Pinpoint the cell where the given text exists, returning its [X, Y] midpoint coordinate. 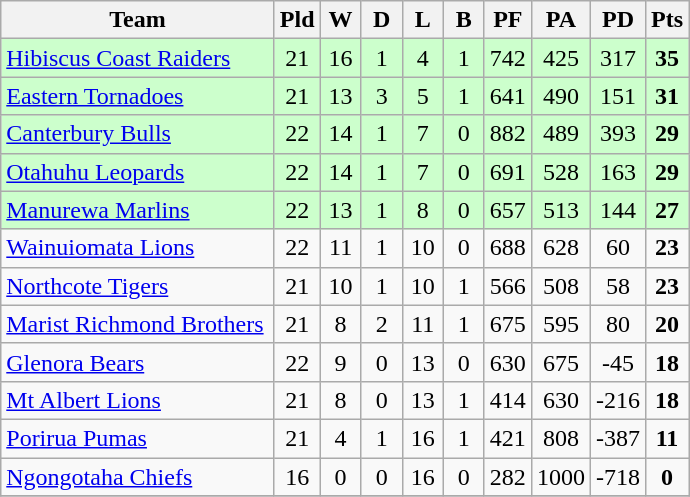
PA [560, 20]
425 [560, 58]
641 [508, 96]
L [422, 20]
421 [508, 438]
-718 [618, 477]
163 [618, 172]
Otahuhu Leopards [138, 172]
688 [508, 248]
2 [382, 324]
393 [618, 134]
151 [618, 96]
PF [508, 20]
Manurewa Marlins [138, 210]
20 [666, 324]
Porirua Pumas [138, 438]
1000 [560, 477]
508 [560, 286]
Pts [666, 20]
882 [508, 134]
58 [618, 286]
Glenora Bears [138, 362]
Hibiscus Coast Raiders [138, 58]
Northcote Tigers [138, 286]
D [382, 20]
27 [666, 210]
Mt Albert Lions [138, 400]
Pld [297, 20]
317 [618, 58]
9 [340, 362]
528 [560, 172]
691 [508, 172]
628 [560, 248]
657 [508, 210]
Eastern Tornadoes [138, 96]
3 [382, 96]
808 [560, 438]
144 [618, 210]
Marist Richmond Brothers [138, 324]
513 [560, 210]
490 [560, 96]
80 [618, 324]
282 [508, 477]
B [464, 20]
566 [508, 286]
5 [422, 96]
W [340, 20]
-216 [618, 400]
-387 [618, 438]
Wainuiomata Lions [138, 248]
PD [618, 20]
Canterbury Bulls [138, 134]
35 [666, 58]
60 [618, 248]
31 [666, 96]
742 [508, 58]
414 [508, 400]
595 [560, 324]
Team [138, 20]
Ngongotaha Chiefs [138, 477]
-45 [618, 362]
489 [560, 134]
